Identify which cell holds the provided text, then report its [X, Y] central coordinate. 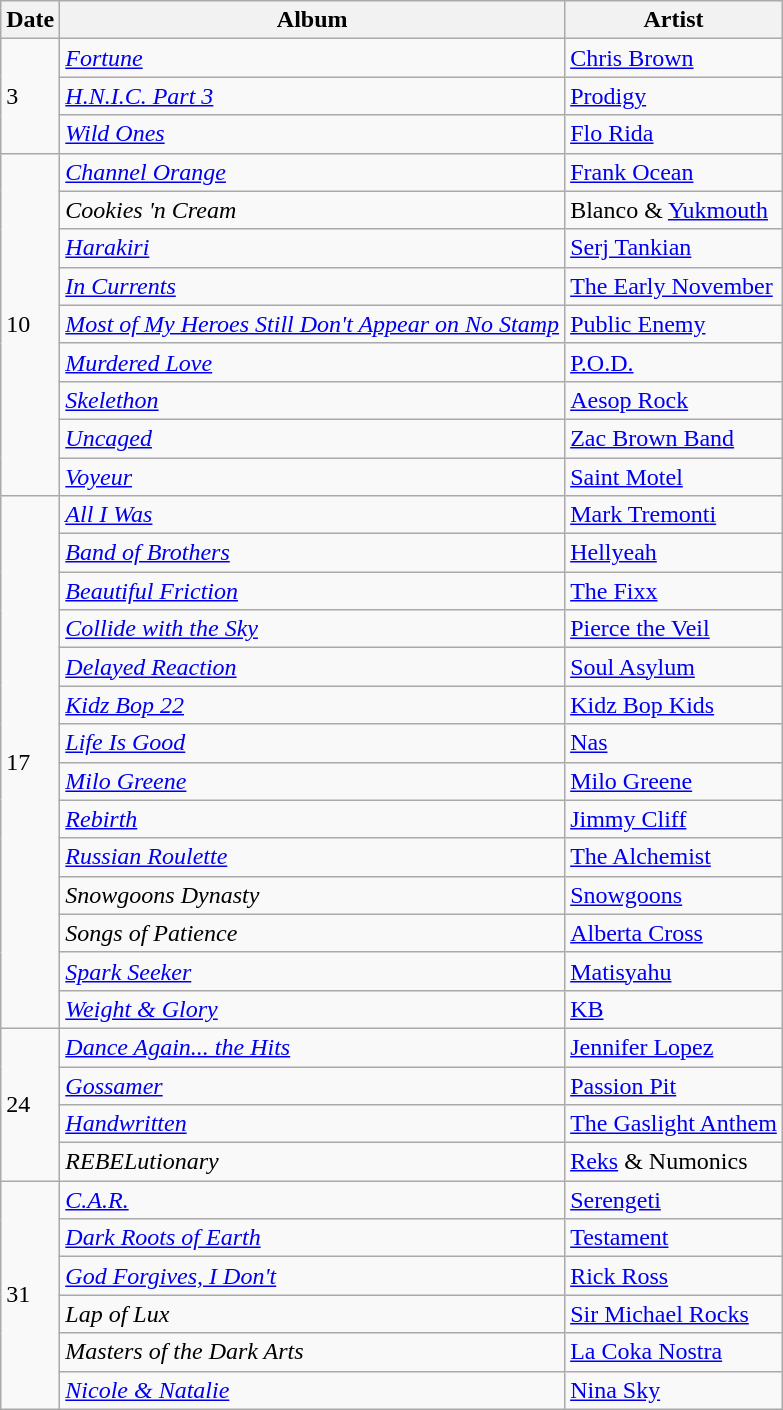
Soul Asylum [674, 667]
Snowgoons [674, 895]
3 [30, 96]
Serengeti [674, 1200]
Frank Ocean [674, 172]
Zac Brown Band [674, 438]
Pierce the Veil [674, 629]
God Forgives, I Don't [312, 1276]
The Alchemist [674, 857]
La Coka Nostra [674, 1352]
Flo Rida [674, 134]
Serj Tankian [674, 248]
17 [30, 762]
Date [30, 20]
Uncaged [312, 438]
Public Enemy [674, 324]
KB [674, 1009]
The Fixx [674, 591]
Alberta Cross [674, 933]
Reks & Numonics [674, 1162]
Songs of Patience [312, 933]
Harakiri [312, 248]
Hellyeah [674, 553]
Mark Tremonti [674, 515]
Masters of the Dark Arts [312, 1352]
Band of Brothers [312, 553]
Wild Ones [312, 134]
Matisyahu [674, 971]
Artist [674, 20]
Testament [674, 1238]
All I Was [312, 515]
REBELutionary [312, 1162]
Voyeur [312, 477]
Kidz Bop Kids [674, 705]
10 [30, 324]
Delayed Reaction [312, 667]
P.O.D. [674, 362]
Dark Roots of Earth [312, 1238]
Skelethon [312, 400]
Saint Motel [674, 477]
Rick Ross [674, 1276]
Passion Pit [674, 1085]
Prodigy [674, 96]
Chris Brown [674, 58]
Jimmy Cliff [674, 819]
Most of My Heroes Still Don't Appear on No Stamp [312, 324]
Blanco & Yukmouth [674, 210]
Cookies 'n Cream [312, 210]
Fortune [312, 58]
C.A.R. [312, 1200]
Collide with the Sky [312, 629]
Dance Again... the Hits [312, 1047]
Beautiful Friction [312, 591]
Weight & Glory [312, 1009]
31 [30, 1295]
Russian Roulette [312, 857]
Murdered Love [312, 362]
Snowgoons Dynasty [312, 895]
Channel Orange [312, 172]
Lap of Lux [312, 1314]
Aesop Rock [674, 400]
Nina Sky [674, 1390]
Gossamer [312, 1085]
The Early November [674, 286]
Album [312, 20]
The Gaslight Anthem [674, 1124]
24 [30, 1104]
Jennifer Lopez [674, 1047]
Sir Michael Rocks [674, 1314]
Nas [674, 743]
Kidz Bop 22 [312, 705]
Rebirth [312, 819]
In Currents [312, 286]
Nicole & Natalie [312, 1390]
H.N.I.C. Part 3 [312, 96]
Life Is Good [312, 743]
Handwritten [312, 1124]
Spark Seeker [312, 971]
